Identify which cell holds the provided text, then report its (X, Y) central coordinate. 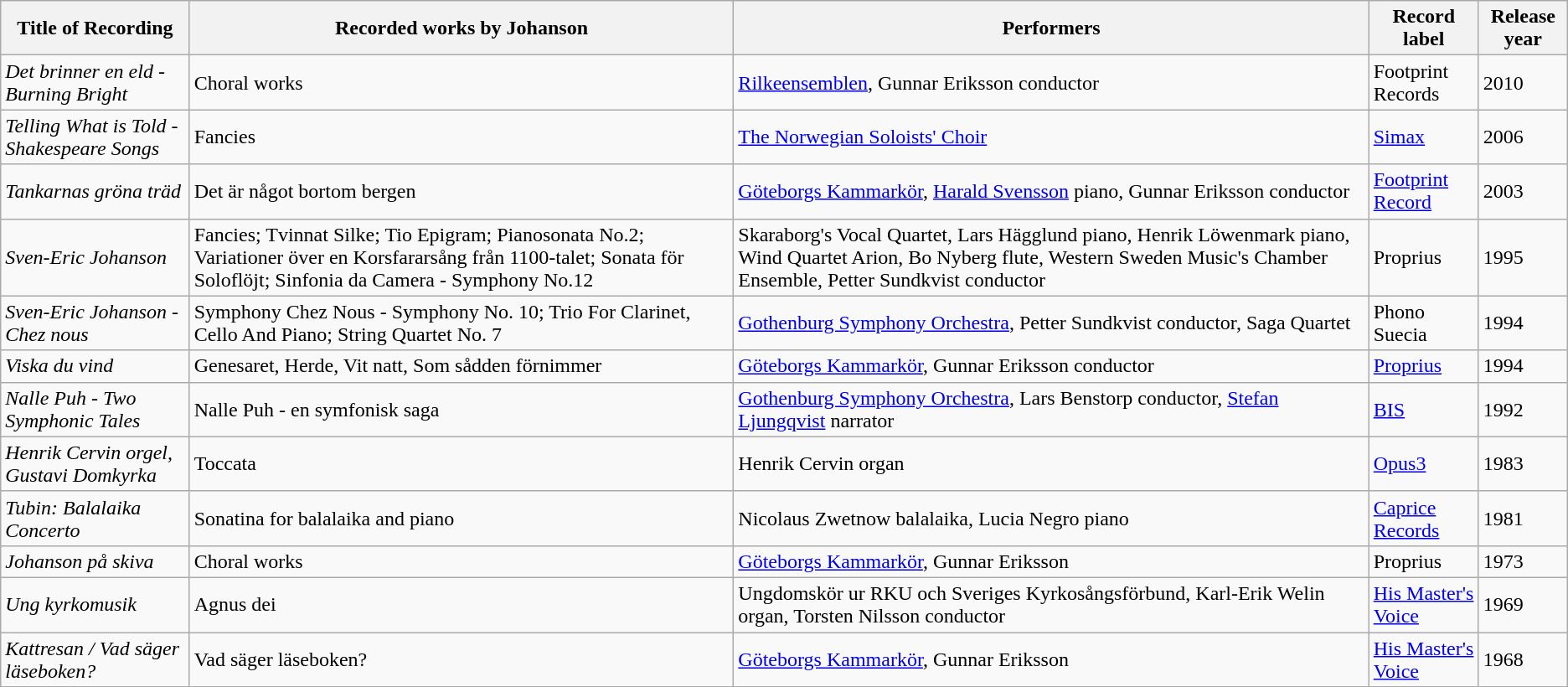
1983 (1523, 464)
Agnus dei (462, 605)
Record label (1424, 28)
1969 (1523, 605)
Sonatina for balalaika and piano (462, 518)
Simax (1424, 137)
Footprint Record (1424, 191)
Gothenburg Symphony Orchestra, Petter Sundkvist conductor, Saga Quartet (1051, 323)
Henrik Cervin organ (1051, 464)
Opus3 (1424, 464)
Viska du vind (95, 366)
BIS (1424, 409)
1981 (1523, 518)
1973 (1523, 561)
Performers (1051, 28)
The Norwegian Soloists' Choir (1051, 137)
Vad säger läseboken? (462, 659)
Gothenburg Symphony Orchestra, Lars Benstorp conductor, Stefan Ljungqvist narrator (1051, 409)
Release year (1523, 28)
Tankarnas gröna träd (95, 191)
Tubin: Balalaika Concerto (95, 518)
Nalle Puh - en symfonisk saga (462, 409)
Telling What is Told - Shakespeare Songs (95, 137)
Recorded works by Johanson (462, 28)
1992 (1523, 409)
Rilkeensemblen, Gunnar Eriksson conductor (1051, 82)
2010 (1523, 82)
Fancies (462, 137)
Sven-Eric Johanson (95, 257)
Toccata (462, 464)
2003 (1523, 191)
Johanson på skiva (95, 561)
Genesaret, Herde, Vit natt, Som sådden förnimmer (462, 366)
Title of Recording (95, 28)
Sven-Eric Johanson - Chez nous (95, 323)
1995 (1523, 257)
Henrik Cervin orgel, Gustavi Domkyrka (95, 464)
Ungdomskör ur RKU och Sveriges Kyrkosångsförbund, Karl-Erik Welin organ, Torsten Nilsson conductor (1051, 605)
Symphony Chez Nous - Symphony No. 10; Trio For Clarinet, Cello And Piano; String Quartet No. 7 (462, 323)
Nicolaus Zwetnow balalaika, Lucia Negro piano (1051, 518)
Det brinner en eld - Burning Bright (95, 82)
Footprint Records (1424, 82)
Det är något bortom bergen (462, 191)
Kattresan / Vad säger läseboken? (95, 659)
Göteborgs Kammarkör, Harald Svensson piano, Gunnar Eriksson conductor (1051, 191)
Phono Suecia (1424, 323)
2006 (1523, 137)
1968 (1523, 659)
Göteborgs Kammarkör, Gunnar Eriksson conductor (1051, 366)
Nalle Puh - Two Symphonic Tales (95, 409)
Caprice Records (1424, 518)
Ung kyrkomusik (95, 605)
